Identify which cell holds the provided text, then report its (x, y) central coordinate. 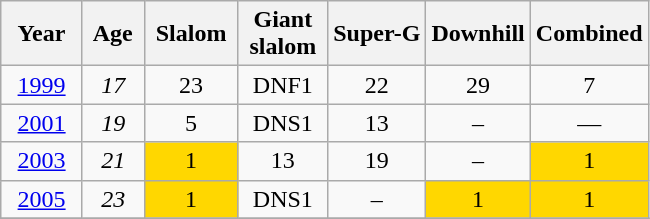
Super-G (377, 34)
2003 (42, 161)
7 (589, 85)
2001 (42, 123)
Combined (589, 34)
Year (42, 34)
29 (478, 85)
— (589, 123)
2005 (42, 199)
Age (113, 34)
DNF1 (283, 85)
Slalom (191, 34)
21 (113, 161)
17 (113, 85)
Downhill (478, 34)
1999 (42, 85)
5 (191, 123)
22 (377, 85)
Giant slalom (283, 34)
